Search for the cell housing the specified text and yield its (X, Y) center coordinate. 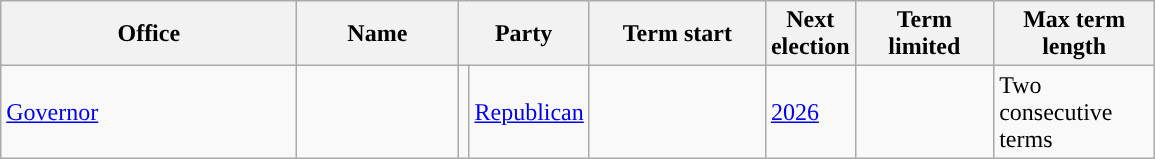
Party (524, 34)
Two consecutive terms (1074, 112)
Office (149, 34)
Term limited (924, 34)
Governor (149, 112)
Max term length (1074, 34)
Name (378, 34)
Term start (677, 34)
Next election (810, 34)
Republican (529, 112)
2026 (810, 112)
